Search for the cell housing the specified text and yield its (x, y) center coordinate. 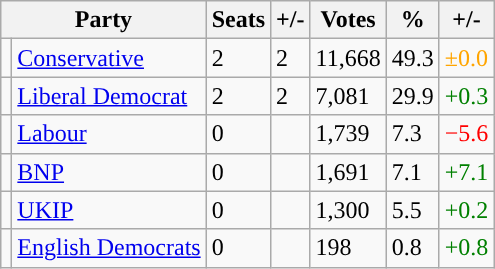
UKIP (109, 210)
Conservative (109, 58)
198 (348, 248)
−5.6 (466, 134)
1,300 (348, 210)
+7.1 (466, 172)
Votes (348, 20)
0.8 (412, 248)
7,081 (348, 96)
% (412, 20)
7.3 (412, 134)
Party (104, 20)
7.1 (412, 172)
English Democrats (109, 248)
Liberal Democrat (109, 96)
29.9 (412, 96)
+0.2 (466, 210)
Labour (109, 134)
49.3 (412, 58)
BNP (109, 172)
5.5 (412, 210)
1,739 (348, 134)
1,691 (348, 172)
11,668 (348, 58)
+0.8 (466, 248)
+0.3 (466, 96)
±0.0 (466, 58)
Seats (238, 20)
